Search for the cell housing the specified text and yield its [x, y] center coordinate. 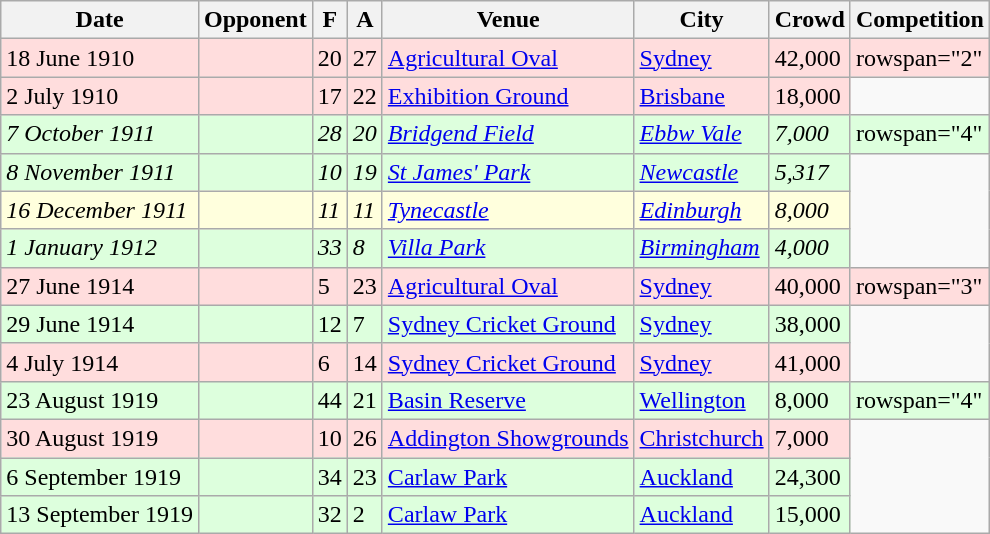
28 [330, 134]
rowspan="3" [920, 286]
rowspan="2" [920, 58]
4 July 1914 [100, 362]
18 June 1910 [100, 58]
30 August 1919 [100, 438]
2 [364, 515]
23 August 1919 [100, 400]
Bridgend Field [508, 134]
Birmingham [702, 248]
7 [364, 324]
15,000 [810, 515]
32 [330, 515]
8 [364, 248]
22 [364, 96]
16 December 1911 [100, 210]
Ebbw Vale [702, 134]
12 [330, 324]
Opponent [255, 20]
Basin Reserve [508, 400]
5 [330, 286]
6 [330, 362]
41,000 [810, 362]
Tynecastle [508, 210]
5,317 [810, 172]
26 [364, 438]
29 June 1914 [100, 324]
Date [100, 20]
Crowd [810, 20]
13 September 1919 [100, 515]
42,000 [810, 58]
Venue [508, 20]
City [702, 20]
Villa Park [508, 248]
40,000 [810, 286]
27 June 1914 [100, 286]
6 September 1919 [100, 477]
7 October 1911 [100, 134]
14 [364, 362]
4,000 [810, 248]
44 [330, 400]
A [364, 20]
24,300 [810, 477]
Edinburgh [702, 210]
2 July 1910 [100, 96]
21 [364, 400]
18,000 [810, 96]
27 [364, 58]
Wellington [702, 400]
17 [330, 96]
Competition [920, 20]
1 January 1912 [100, 248]
34 [330, 477]
Exhibition Ground [508, 96]
F [330, 20]
38,000 [810, 324]
Christchurch [702, 438]
33 [330, 248]
St James' Park [508, 172]
8 November 1911 [100, 172]
19 [364, 172]
Brisbane [702, 96]
Addington Showgrounds [508, 438]
Newcastle [702, 172]
